Search for the cell housing the specified text and yield its (X, Y) center coordinate. 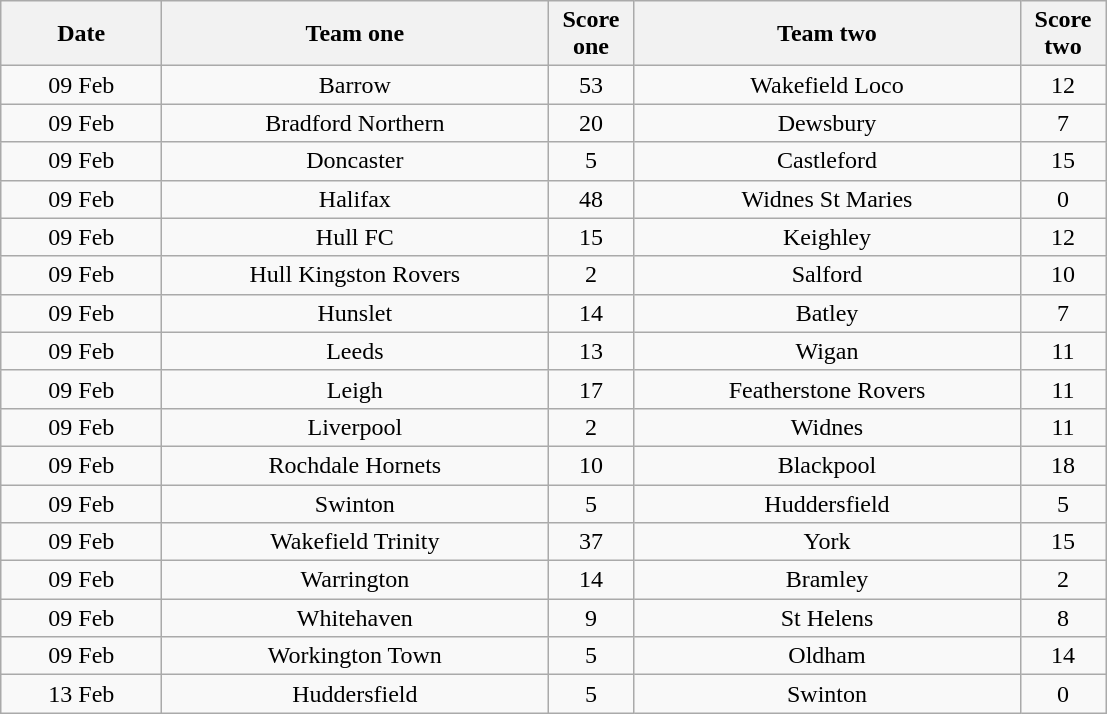
Wigan (827, 351)
York (827, 542)
Barrow (355, 85)
Wakefield Trinity (355, 542)
37 (591, 542)
Batley (827, 313)
Widnes St Maries (827, 199)
Warrington (355, 580)
13 Feb (82, 694)
Hull Kingston Rovers (355, 275)
13 (591, 351)
Bramley (827, 580)
Date (82, 34)
Leigh (355, 389)
Whitehaven (355, 618)
9 (591, 618)
Hull FC (355, 237)
Oldham (827, 656)
Castleford (827, 161)
17 (591, 389)
Score two (1063, 34)
Bradford Northern (355, 123)
Featherstone Rovers (827, 389)
Rochdale Hornets (355, 465)
53 (591, 85)
Doncaster (355, 161)
Liverpool (355, 427)
Salford (827, 275)
St Helens (827, 618)
8 (1063, 618)
Hunslet (355, 313)
Leeds (355, 351)
48 (591, 199)
Score one (591, 34)
Blackpool (827, 465)
20 (591, 123)
18 (1063, 465)
Workington Town (355, 656)
Wakefield Loco (827, 85)
Team two (827, 34)
Team one (355, 34)
Halifax (355, 199)
Dewsbury (827, 123)
Widnes (827, 427)
Keighley (827, 237)
